Extract the (x, y) coordinate from the center of the cell holding the provided text.  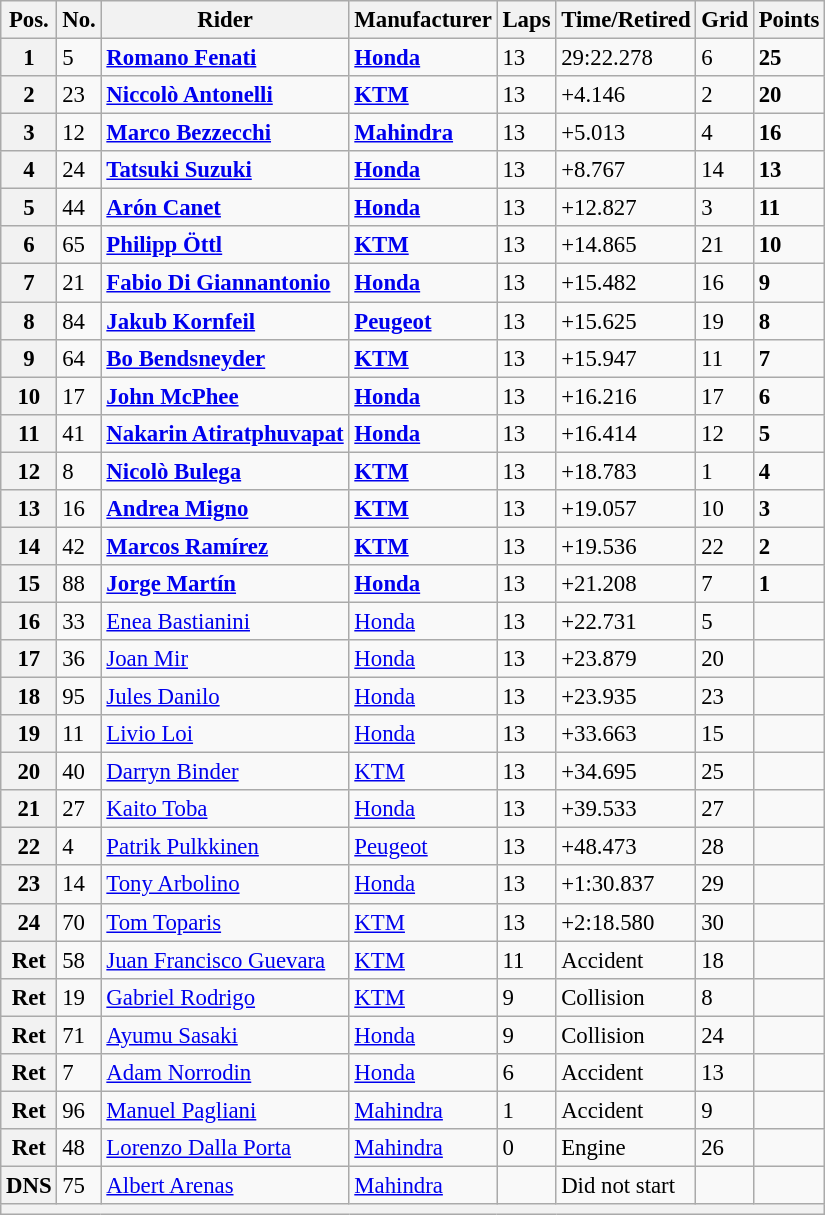
48 (79, 1148)
Andrea Migno (225, 509)
Nicolò Bulega (225, 471)
44 (79, 208)
96 (79, 1110)
26 (724, 1148)
Ayumu Sasaki (225, 1035)
+16.216 (626, 396)
Arón Canet (225, 208)
40 (79, 772)
Livio Loi (225, 734)
John McPhee (225, 396)
84 (79, 321)
Joan Mir (225, 659)
Kaito Toba (225, 809)
DNS (29, 1185)
+2:18.580 (626, 922)
Marcos Ramírez (225, 546)
58 (79, 960)
Romano Fenati (225, 58)
Jules Danilo (225, 697)
Did not start (626, 1185)
+19.536 (626, 546)
33 (79, 621)
Jorge Martín (225, 584)
+48.473 (626, 847)
42 (79, 546)
Laps (526, 20)
Darryn Binder (225, 772)
+1:30.837 (626, 885)
+12.827 (626, 208)
Manufacturer (423, 20)
Bo Bendsneyder (225, 358)
0 (526, 1148)
+15.625 (626, 321)
+14.865 (626, 245)
28 (724, 847)
+16.414 (626, 433)
Points (788, 20)
+23.935 (626, 697)
+15.482 (626, 283)
75 (79, 1185)
+21.208 (626, 584)
70 (79, 922)
+19.057 (626, 509)
+33.663 (626, 734)
Philipp Öttl (225, 245)
Enea Bastianini (225, 621)
+4.146 (626, 95)
Tony Arbolino (225, 885)
Nakarin Atiratphuvapat (225, 433)
+22.731 (626, 621)
No. (79, 20)
Time/Retired (626, 20)
Manuel Pagliani (225, 1110)
41 (79, 433)
Juan Francisco Guevara (225, 960)
36 (79, 659)
Gabriel Rodrigo (225, 997)
Patrik Pulkkinen (225, 847)
65 (79, 245)
Engine (626, 1148)
+8.767 (626, 170)
+5.013 (626, 133)
+23.879 (626, 659)
Adam Norrodin (225, 1073)
95 (79, 697)
+34.695 (626, 772)
+18.783 (626, 471)
Albert Arenas (225, 1185)
64 (79, 358)
Tatsuki Suzuki (225, 170)
Grid (724, 20)
71 (79, 1035)
29 (724, 885)
Marco Bezzecchi (225, 133)
88 (79, 584)
29:22.278 (626, 58)
Niccolò Antonelli (225, 95)
Jakub Kornfeil (225, 321)
Pos. (29, 20)
+15.947 (626, 358)
Lorenzo Dalla Porta (225, 1148)
+39.533 (626, 809)
30 (724, 922)
Tom Toparis (225, 922)
Rider (225, 20)
Fabio Di Giannantonio (225, 283)
